Identify which cell holds the provided text, then report its (X, Y) central coordinate. 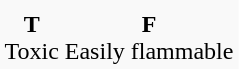
FEasily flammable (149, 38)
TToxic (32, 38)
